Pinpoint the cell where the given text exists, returning its (X, Y) midpoint coordinate. 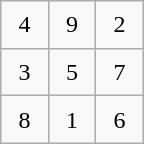
9 (72, 24)
1 (72, 120)
7 (120, 72)
3 (24, 72)
5 (72, 72)
4 (24, 24)
2 (120, 24)
8 (24, 120)
6 (120, 120)
